Capture the cell that displays the provided text and extract its (X, Y) central coordinate. 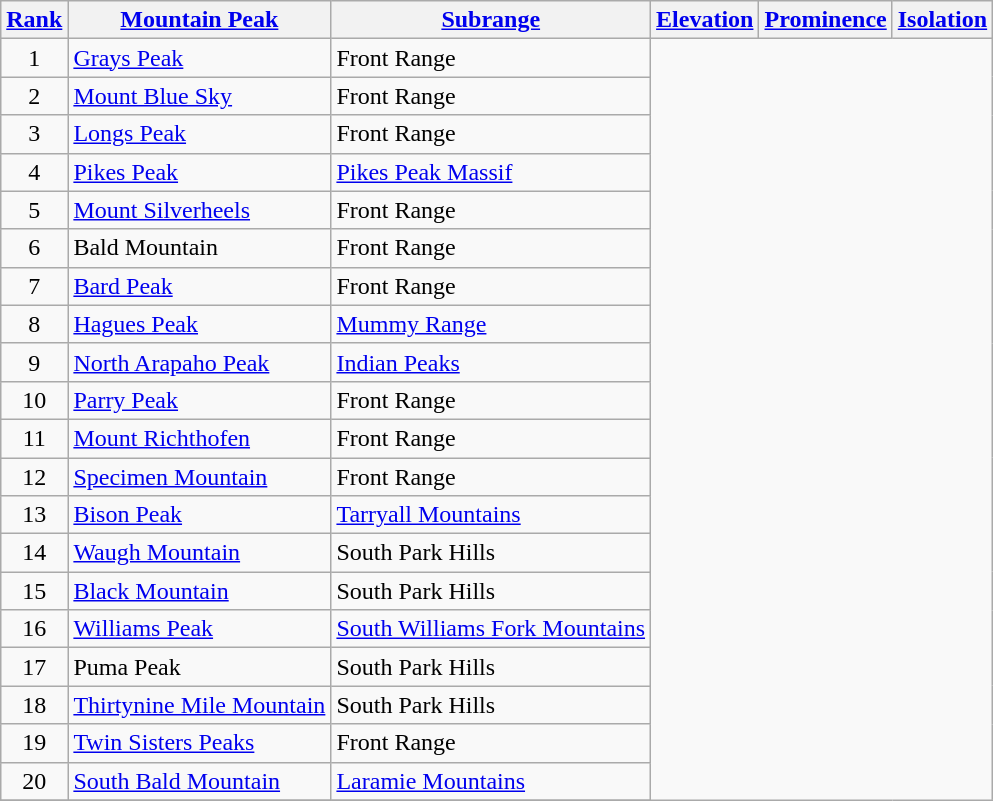
9 (34, 362)
13 (34, 515)
8 (34, 324)
10 (34, 400)
Thirtynine Mile Mountain (200, 705)
Elevation (705, 20)
Puma Peak (200, 667)
Mount Richthofen (200, 438)
Bald Mountain (200, 248)
4 (34, 172)
7 (34, 286)
Isolation (942, 20)
19 (34, 743)
18 (34, 705)
South Bald Mountain (200, 781)
12 (34, 477)
16 (34, 629)
Mountain Peak (200, 20)
Indian Peaks (491, 362)
Waugh Mountain (200, 553)
1 (34, 58)
Longs Peak (200, 134)
20 (34, 781)
Hagues Peak (200, 324)
Subrange (491, 20)
2 (34, 96)
Bison Peak (200, 515)
14 (34, 553)
Mount Blue Sky (200, 96)
Laramie Mountains (491, 781)
3 (34, 134)
17 (34, 667)
Grays Peak (200, 58)
Rank (34, 20)
Pikes Peak (200, 172)
5 (34, 210)
North Arapaho Peak (200, 362)
Prominence (826, 20)
Williams Peak (200, 629)
Tarryall Mountains (491, 515)
Pikes Peak Massif (491, 172)
Parry Peak (200, 400)
Mount Silverheels (200, 210)
11 (34, 438)
South Williams Fork Mountains (491, 629)
Mummy Range (491, 324)
Black Mountain (200, 591)
Specimen Mountain (200, 477)
15 (34, 591)
6 (34, 248)
Bard Peak (200, 286)
Twin Sisters Peaks (200, 743)
